For the text-containing cell, return its midpoint in (x, y) coordinate format. 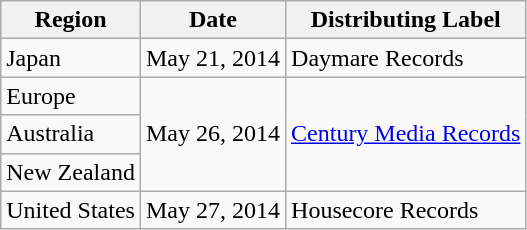
Region (71, 20)
Daymare Records (406, 58)
May 21, 2014 (212, 58)
Japan (71, 58)
Century Media Records (406, 134)
Europe (71, 96)
May 26, 2014 (212, 134)
Housecore Records (406, 210)
New Zealand (71, 172)
United States (71, 210)
Date (212, 20)
Australia (71, 134)
May 27, 2014 (212, 210)
Distributing Label (406, 20)
